Search for the cell housing the specified text and yield its [X, Y] center coordinate. 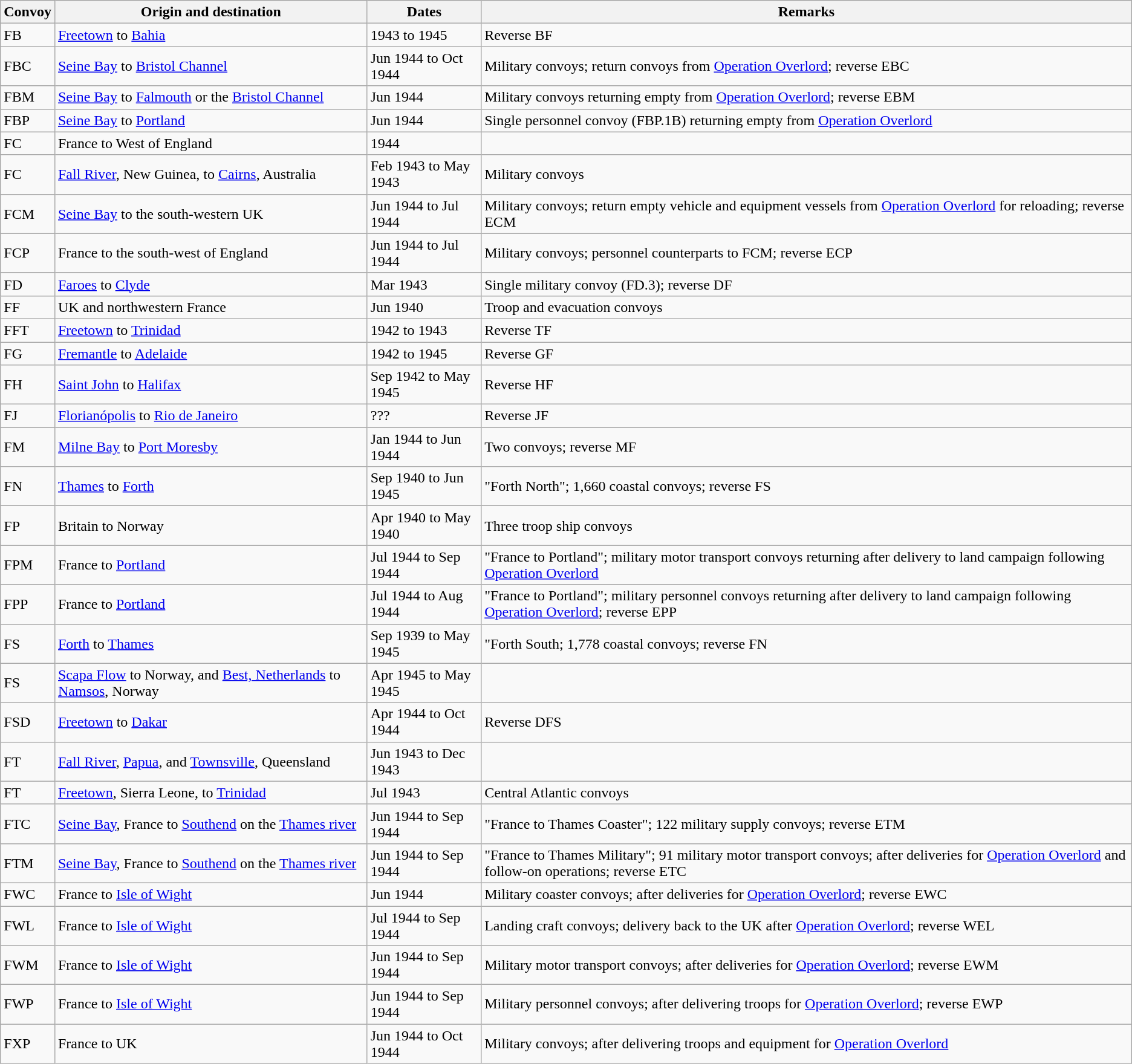
Apr 1944 to Oct 1944 [424, 722]
Mar 1943 [424, 284]
Three troop ship convoys [807, 526]
Jan 1944 to Jun 1944 [424, 447]
FSD [28, 722]
"France to Thames Military"; 91 military motor transport convoys; after deliveries for Operation Overlord and follow-on operations; reverse ETC [807, 863]
1942 to 1945 [424, 354]
UK and northwestern France [210, 307]
FD [28, 284]
Military convoys; return empty vehicle and equipment vessels from Operation Overlord for reloading; reverse ECM [807, 214]
FF [28, 307]
FJ [28, 416]
Fremantle to Adelaide [210, 354]
Sep 1940 to Jun 1945 [424, 486]
Freetown to Trinidad [210, 330]
FFT [28, 330]
1943 to 1945 [424, 35]
FCP [28, 253]
"Forth South; 1,778 coastal convoys; reverse FN [807, 643]
France to UK [210, 1043]
Fall River, Papua, and Townsville, Queensland [210, 762]
France to the south-west of England [210, 253]
FTC [28, 823]
Reverse JF [807, 416]
Milne Bay to Port Moresby [210, 447]
Reverse DFS [807, 722]
Jul 1944 to Aug 1944 [424, 605]
Seine Bay to Falmouth or the Bristol Channel [210, 97]
Reverse BF [807, 35]
Troop and evacuation convoys [807, 307]
FBP [28, 120]
Faroes to Clyde [210, 284]
FXP [28, 1043]
Sep 1939 to May 1945 [424, 643]
Reverse TF [807, 330]
Sep 1942 to May 1945 [424, 384]
"Forth North"; 1,660 coastal convoys; reverse FS [807, 486]
Military convoys returning empty from Operation Overlord; reverse EBM [807, 97]
FH [28, 384]
FWM [28, 965]
Jul 1943 [424, 793]
Military convoys; return convoys from Operation Overlord; reverse EBC [807, 66]
Apr 1940 to May 1940 [424, 526]
Thames to Forth [210, 486]
1942 to 1943 [424, 330]
??? [424, 416]
Feb 1943 to May 1943 [424, 174]
Convoy [28, 12]
"France to Portland"; military motor transport convoys returning after delivery to land campaign following Operation Overlord [807, 565]
Dates [424, 12]
FG [28, 354]
FBC [28, 66]
FTM [28, 863]
Fall River, New Guinea, to Cairns, Australia [210, 174]
Seine Bay to Portland [210, 120]
Single personnel convoy (FBP.1B) returning empty from Operation Overlord [807, 120]
FP [28, 526]
Seine Bay to the south-western UK [210, 214]
Origin and destination [210, 12]
FWP [28, 1005]
Military convoys; personnel counterparts to FCM; reverse ECP [807, 253]
Military convoys [807, 174]
Saint John to Halifax [210, 384]
FWL [28, 925]
FPM [28, 565]
1944 [424, 143]
Florianópolis to Rio de Janeiro [210, 416]
France to West of England [210, 143]
FCM [28, 214]
Forth to Thames [210, 643]
Reverse GF [807, 354]
FBM [28, 97]
FN [28, 486]
Britain to Norway [210, 526]
Jun 1943 to Dec 1943 [424, 762]
FPP [28, 605]
Remarks [807, 12]
Central Atlantic convoys [807, 793]
"France to Portland"; military personnel convoys returning after delivery to land campaign following Operation Overlord; reverse EPP [807, 605]
Apr 1945 to May 1945 [424, 683]
Military personnel convoys; after delivering troops for Operation Overlord; reverse EWP [807, 1005]
Reverse HF [807, 384]
Military coaster convoys; after deliveries for Operation Overlord; reverse EWC [807, 894]
FWC [28, 894]
FB [28, 35]
Single military convoy (FD.3); reverse DF [807, 284]
Military convoys; after delivering troops and equipment for Operation Overlord [807, 1043]
Freetown to Dakar [210, 722]
Military motor transport convoys; after deliveries for Operation Overlord; reverse EWM [807, 965]
Jun 1940 [424, 307]
"France to Thames Coaster"; 122 military supply convoys; reverse ETM [807, 823]
Freetown, Sierra Leone, to Trinidad [210, 793]
FM [28, 447]
Scapa Flow to Norway, and Best, Netherlands to Namsos, Norway [210, 683]
Freetown to Bahia [210, 35]
Two convoys; reverse MF [807, 447]
Landing craft convoys; delivery back to the UK after Operation Overlord; reverse WEL [807, 925]
Seine Bay to Bristol Channel [210, 66]
